From the cell containing the given text, extract its center point as [x, y] coordinate. 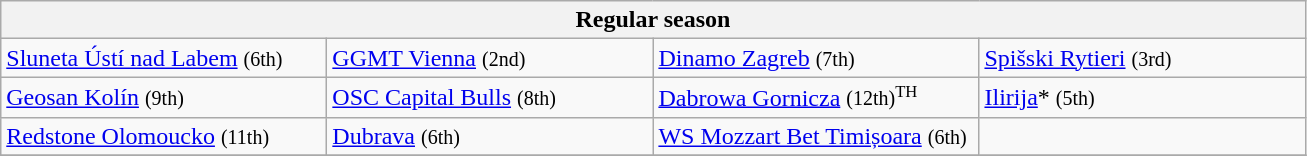
OSC Capital Bulls (8th) [490, 97]
Sluneta Ústí nad Labem (6th) [164, 58]
Dubrava (6th) [490, 136]
Ilirija* (5th) [1142, 97]
Dinamo Zagreb (7th) [816, 58]
Redstone Olomoucko (11th) [164, 136]
Spišski Rytieri (3rd) [1142, 58]
WS Mozzart Bet Timișoara (6th) [816, 136]
Dabrowa Gornicza (12th)TH [816, 97]
Geosan Kolín (9th) [164, 97]
GGMT Vienna (2nd) [490, 58]
Regular season [653, 20]
